Locate the cell with the specified text and output its (X, Y) center coordinate. 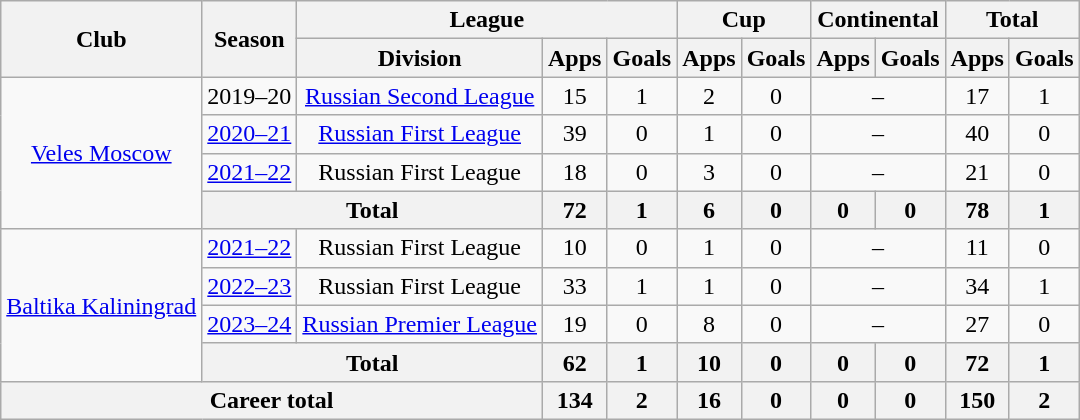
34 (977, 286)
17 (977, 96)
3 (709, 172)
21 (977, 172)
15 (575, 96)
33 (575, 286)
Division (420, 58)
16 (709, 400)
11 (977, 248)
2023–24 (250, 324)
39 (575, 134)
134 (575, 400)
Russian Premier League (420, 324)
Russian Second League (420, 96)
Veles Moscow (102, 153)
19 (575, 324)
2019–20 (250, 96)
League (487, 20)
2022–23 (250, 286)
18 (575, 172)
2020–21 (250, 134)
6 (709, 210)
150 (977, 400)
Continental (878, 20)
Club (102, 39)
27 (977, 324)
Season (250, 39)
78 (977, 210)
62 (575, 362)
Career total (272, 400)
8 (709, 324)
Cup (744, 20)
40 (977, 134)
Baltika Kaliningrad (102, 305)
